Identify which cell holds the provided text, then report its [X, Y] central coordinate. 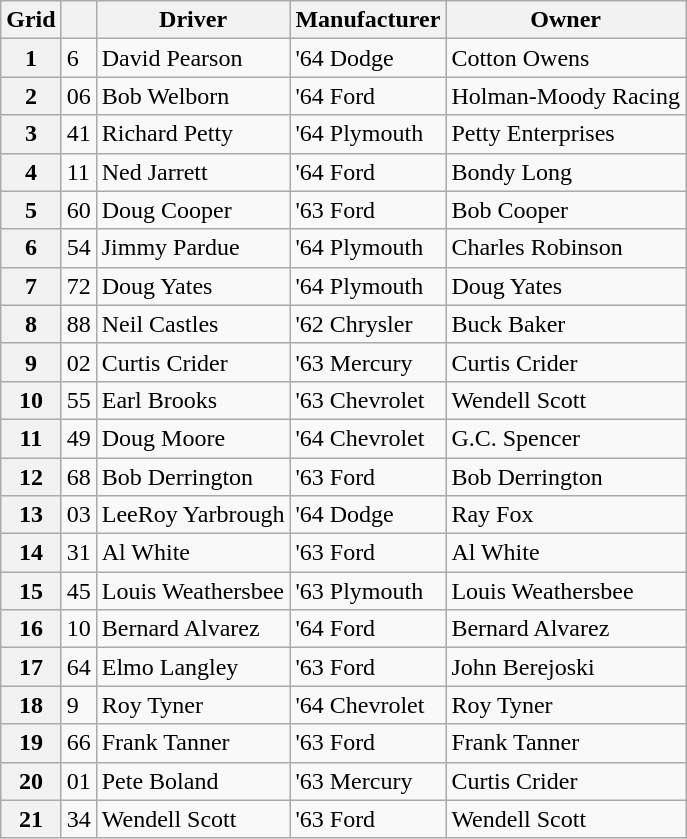
Elmo Langley [193, 667]
7 [31, 286]
64 [78, 667]
'62 Chrysler [368, 324]
45 [78, 591]
Driver [193, 20]
01 [78, 781]
55 [78, 400]
Buck Baker [566, 324]
03 [78, 515]
Owner [566, 20]
'63 Chevrolet [368, 400]
3 [31, 134]
Ray Fox [566, 515]
02 [78, 362]
Neil Castles [193, 324]
Charles Robinson [566, 248]
17 [31, 667]
'63 Plymouth [368, 591]
Bob Welborn [193, 96]
4 [31, 172]
Bob Cooper [566, 210]
34 [78, 819]
Richard Petty [193, 134]
68 [78, 477]
Cotton Owens [566, 58]
20 [31, 781]
14 [31, 553]
Earl Brooks [193, 400]
Doug Moore [193, 438]
Grid [31, 20]
G.C. Spencer [566, 438]
15 [31, 591]
John Berejoski [566, 667]
13 [31, 515]
31 [78, 553]
8 [31, 324]
18 [31, 705]
60 [78, 210]
12 [31, 477]
88 [78, 324]
54 [78, 248]
1 [31, 58]
06 [78, 96]
Ned Jarrett [193, 172]
49 [78, 438]
66 [78, 743]
David Pearson [193, 58]
LeeRoy Yarbrough [193, 515]
Petty Enterprises [566, 134]
16 [31, 629]
21 [31, 819]
2 [31, 96]
Bondy Long [566, 172]
Doug Cooper [193, 210]
41 [78, 134]
Jimmy Pardue [193, 248]
19 [31, 743]
Holman-Moody Racing [566, 96]
72 [78, 286]
Pete Boland [193, 781]
Manufacturer [368, 20]
5 [31, 210]
